Capture the cell that displays the provided text and extract its (X, Y) central coordinate. 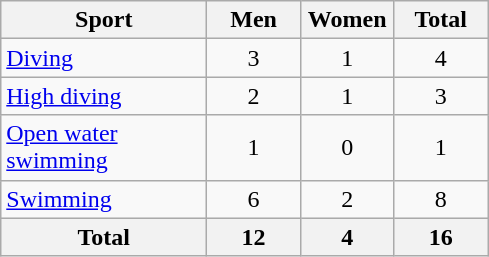
12 (254, 237)
6 (254, 199)
8 (441, 199)
Diving (104, 58)
0 (347, 148)
Men (254, 20)
Sport (104, 20)
Women (347, 20)
Open water swimming (104, 148)
16 (441, 237)
High diving (104, 96)
Swimming (104, 199)
